Identify which cell holds the provided text, then report its (x, y) central coordinate. 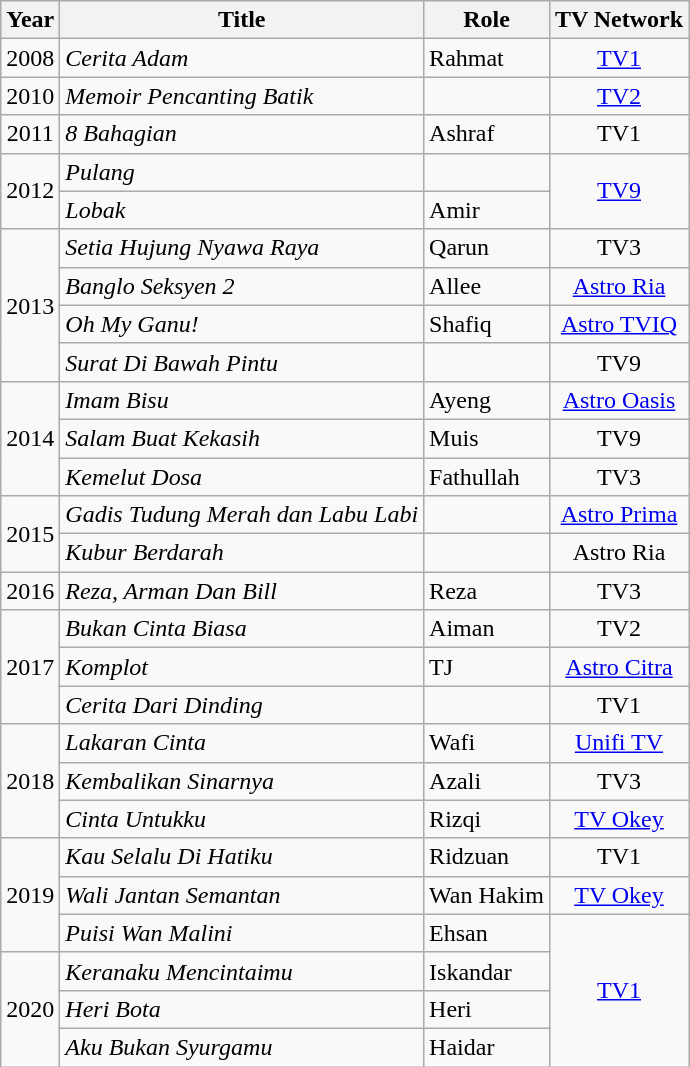
Wali Jantan Semantan (242, 895)
2016 (30, 591)
Kubur Berdarah (242, 553)
2011 (30, 134)
Banglo Seksyen 2 (242, 286)
Year (30, 20)
Title (242, 20)
2008 (30, 58)
Haidar (487, 1047)
2012 (30, 191)
2013 (30, 305)
2014 (30, 438)
2019 (30, 895)
Gadis Tudung Merah dan Labu Labi (242, 515)
Ehsan (487, 933)
Astro Prima (618, 515)
Kembalikan Sinarnya (242, 781)
Oh My Ganu! (242, 324)
Lakaran Cinta (242, 743)
Allee (487, 286)
Reza (487, 591)
TV Network (618, 20)
Unifi TV (618, 743)
2020 (30, 1009)
Ridzuan (487, 857)
Wafi (487, 743)
Rahmat (487, 58)
Reza, Arman Dan Bill (242, 591)
Keranaku Mencintaimu (242, 971)
Cerita Dari Dinding (242, 705)
Cinta Untukku (242, 819)
8 Bahagian (242, 134)
Amir (487, 210)
Wan Hakim (487, 895)
Pulang (242, 172)
Shafiq (487, 324)
Surat Di Bawah Pintu (242, 362)
Iskandar (487, 971)
2010 (30, 96)
2015 (30, 534)
Cerita Adam (242, 58)
Astro Oasis (618, 400)
Ashraf (487, 134)
Muis (487, 438)
Ayeng (487, 400)
Astro Citra (618, 667)
Kau Selalu Di Hatiku (242, 857)
Rizqi (487, 819)
TJ (487, 667)
Kemelut Dosa (242, 477)
Salam Buat Kekasih (242, 438)
Aku Bukan Syurgamu (242, 1047)
Komplot (242, 667)
Lobak (242, 210)
Astro TVIQ (618, 324)
Imam Bisu (242, 400)
Heri (487, 1009)
Heri Bota (242, 1009)
Qarun (487, 248)
Role (487, 20)
Puisi Wan Malini (242, 933)
Memoir Pencanting Batik (242, 96)
Azali (487, 781)
Aiman (487, 629)
Fathullah (487, 477)
Bukan Cinta Biasa (242, 629)
2018 (30, 781)
2017 (30, 667)
Setia Hujung Nyawa Raya (242, 248)
